Search for the cell housing the specified text and yield its (X, Y) center coordinate. 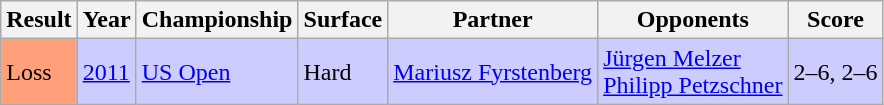
US Open (217, 72)
Score (836, 20)
Surface (343, 20)
Opponents (693, 20)
Loss (39, 72)
Result (39, 20)
Mariusz Fyrstenberg (493, 72)
2–6, 2–6 (836, 72)
Year (106, 20)
Hard (343, 72)
Championship (217, 20)
Partner (493, 20)
Jürgen Melzer Philipp Petzschner (693, 72)
2011 (106, 72)
